Return the (x, y) coordinate for the center point of the cell that contains the specified text.  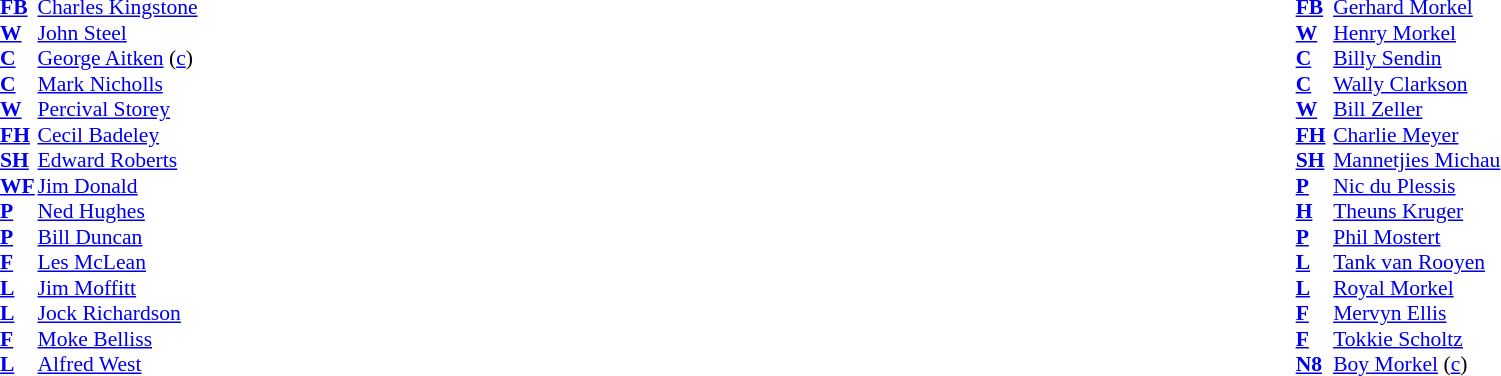
Jim Donald (118, 186)
Ned Hughes (118, 211)
Bill Zeller (1416, 109)
Billy Sendin (1416, 59)
Percival Storey (118, 109)
Cecil Badeley (118, 135)
Moke Belliss (118, 339)
John Steel (118, 33)
Jock Richardson (118, 313)
Les McLean (118, 263)
George Aitken (c) (118, 59)
Jim Moffitt (118, 288)
Wally Clarkson (1416, 84)
Tokkie Scholtz (1416, 339)
Mervyn Ellis (1416, 313)
Royal Morkel (1416, 288)
Mannetjies Michau (1416, 161)
Bill Duncan (118, 237)
Mark Nicholls (118, 84)
Nic du Plessis (1416, 186)
Tank van Rooyen (1416, 263)
Phil Mostert (1416, 237)
Henry Morkel (1416, 33)
Edward Roberts (118, 161)
H (1315, 211)
WF (19, 186)
Theuns Kruger (1416, 211)
Charlie Meyer (1416, 135)
